Find where the given text appears and provide that cell's center as (x, y) coordinate. 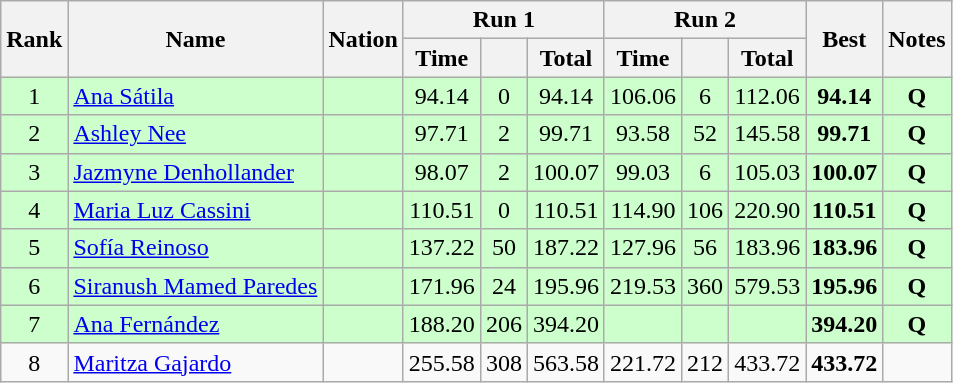
563.58 (566, 362)
Ashley Nee (196, 134)
Notes (917, 39)
8 (34, 362)
Run 2 (704, 20)
Rank (34, 39)
Maria Luz Cassini (196, 210)
24 (504, 286)
1 (34, 96)
212 (706, 362)
Maritza Gajardo (196, 362)
Ana Sátila (196, 96)
Name (196, 39)
219.53 (642, 286)
56 (706, 248)
50 (504, 248)
98.07 (442, 172)
5 (34, 248)
137.22 (442, 248)
127.96 (642, 248)
360 (706, 286)
4 (34, 210)
93.58 (642, 134)
99.03 (642, 172)
171.96 (442, 286)
Sofía Reinoso (196, 248)
Jazmyne Denhollander (196, 172)
3 (34, 172)
52 (706, 134)
7 (34, 324)
206 (504, 324)
106 (706, 210)
187.22 (566, 248)
112.06 (768, 96)
220.90 (768, 210)
Nation (363, 39)
Best (844, 39)
Siranush Mamed Paredes (196, 286)
97.71 (442, 134)
105.03 (768, 172)
106.06 (642, 96)
145.58 (768, 134)
579.53 (768, 286)
308 (504, 362)
221.72 (642, 362)
188.20 (442, 324)
255.58 (442, 362)
Run 1 (504, 20)
Ana Fernández (196, 324)
114.90 (642, 210)
